Return (X, Y) of the center of cell containing provided text 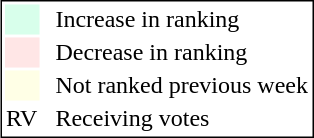
Decrease in ranking (182, 53)
Increase in ranking (182, 19)
RV (21, 119)
Not ranked previous week (182, 85)
Receiving votes (182, 119)
